For the text-containing cell, return its midpoint in [x, y] coordinate format. 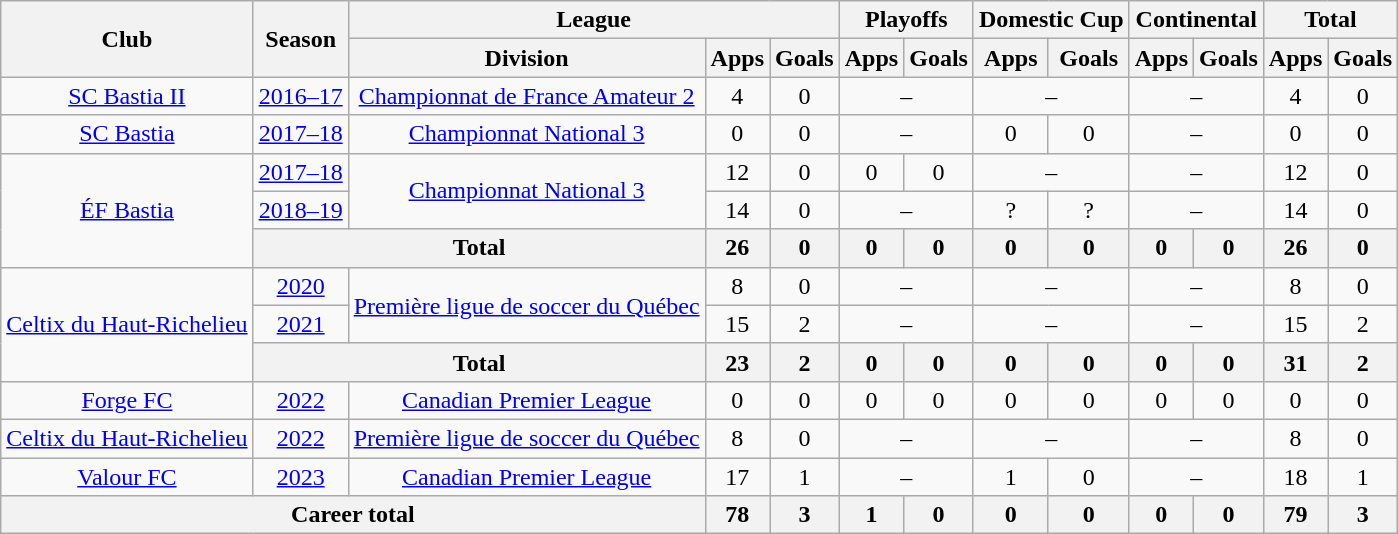
SC Bastia II [127, 96]
Division [526, 58]
17 [737, 477]
23 [737, 362]
ÉF Bastia [127, 210]
2018–19 [300, 210]
Forge FC [127, 400]
Continental [1196, 20]
Playoffs [906, 20]
2023 [300, 477]
2020 [300, 286]
2016–17 [300, 96]
Season [300, 39]
Club [127, 39]
Domestic Cup [1051, 20]
Career total [353, 515]
31 [1295, 362]
18 [1295, 477]
78 [737, 515]
League [594, 20]
SC Bastia [127, 134]
79 [1295, 515]
Championnat de France Amateur 2 [526, 96]
Valour FC [127, 477]
2021 [300, 324]
